From the cell containing the given text, extract its center point as [x, y] coordinate. 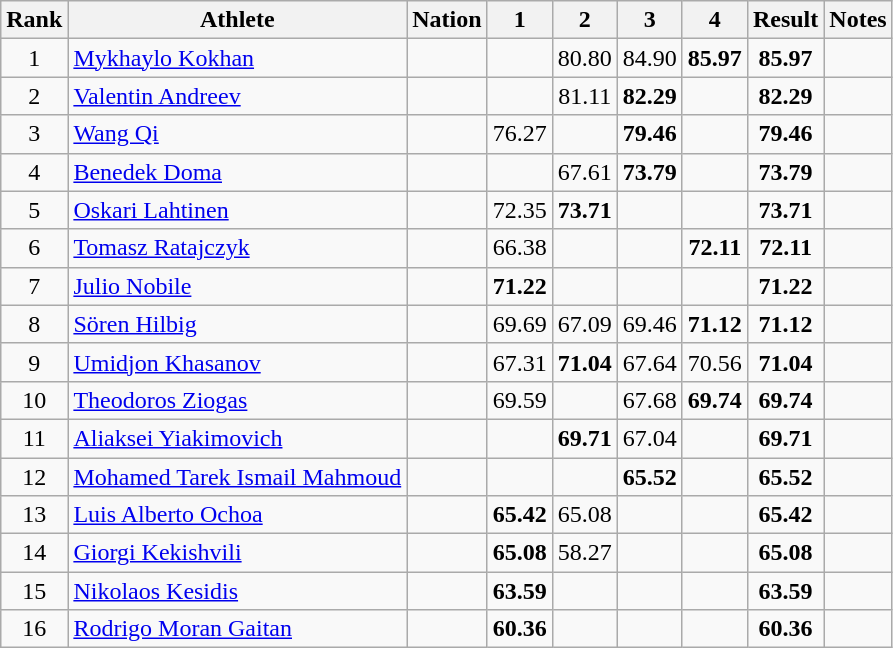
15 [34, 591]
11 [34, 438]
Julio Nobile [238, 286]
69.46 [650, 324]
Tomasz Ratajczyk [238, 248]
58.27 [584, 553]
70.56 [714, 362]
69.59 [520, 400]
9 [34, 362]
67.04 [650, 438]
67.31 [520, 362]
84.90 [650, 58]
Notes [858, 20]
67.09 [584, 324]
76.27 [520, 134]
8 [34, 324]
Luis Alberto Ochoa [238, 515]
Umidjon Khasanov [238, 362]
5 [34, 210]
7 [34, 286]
Result [785, 20]
12 [34, 477]
10 [34, 400]
Theodoros Ziogas [238, 400]
Nikolaos Kesidis [238, 591]
Wang Qi [238, 134]
Mohamed Tarek Ismail Mahmoud [238, 477]
66.38 [520, 248]
Aliaksei Yiakimovich [238, 438]
67.64 [650, 362]
67.61 [584, 172]
Rodrigo Moran Gaitan [238, 629]
16 [34, 629]
80.80 [584, 58]
69.69 [520, 324]
Sören Hilbig [238, 324]
13 [34, 515]
Valentin Andreev [238, 96]
67.68 [650, 400]
14 [34, 553]
Oskari Lahtinen [238, 210]
Nation [447, 20]
72.35 [520, 210]
Athlete [238, 20]
Giorgi Kekishvili [238, 553]
81.11 [584, 96]
Mykhaylo Kokhan [238, 58]
Rank [34, 20]
Benedek Doma [238, 172]
6 [34, 248]
